From the cell containing the given text, extract its center point as [X, Y] coordinate. 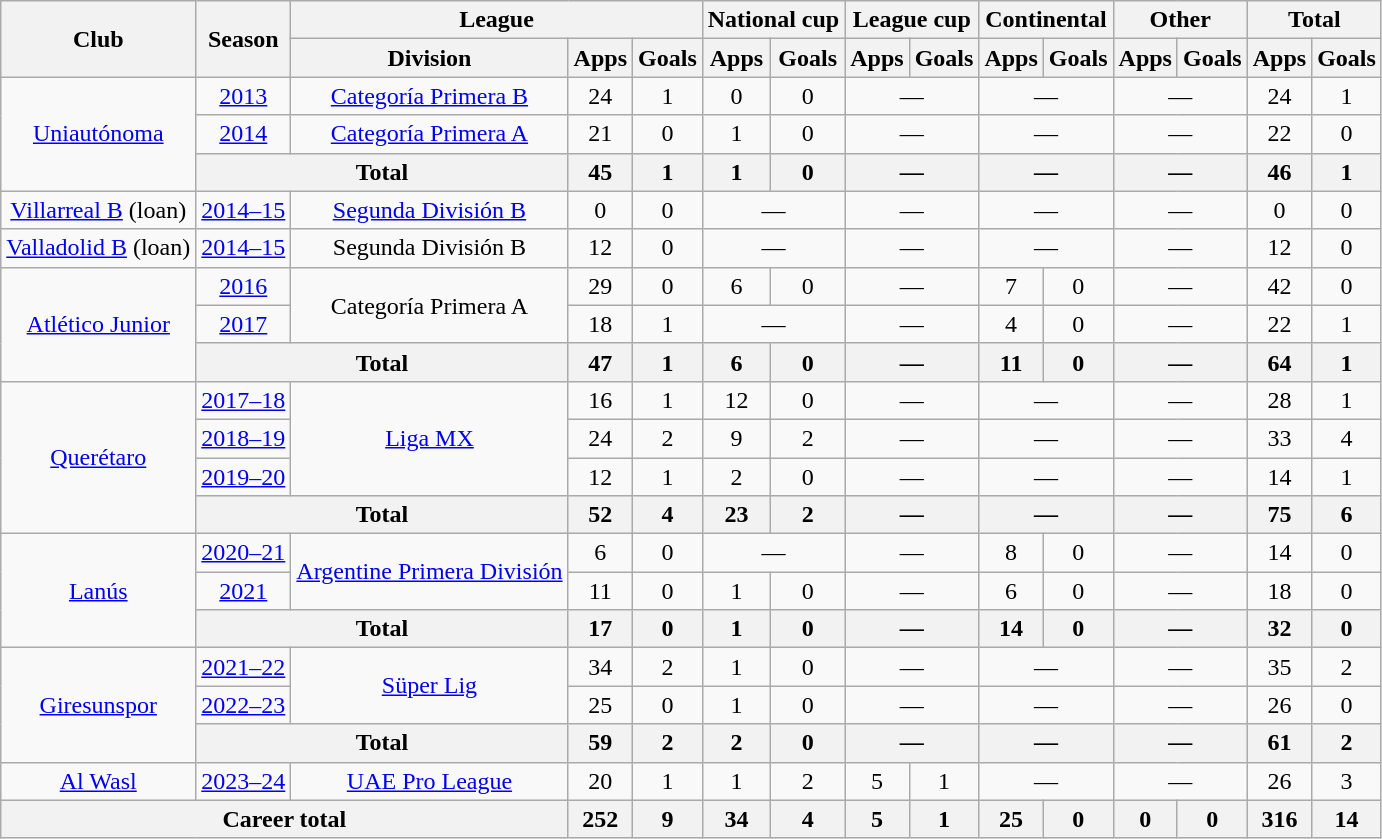
21 [600, 134]
Giresunspor [98, 705]
2019–20 [244, 477]
Continental [1046, 20]
Categoría Primera B [430, 96]
64 [1279, 362]
Division [430, 58]
League [496, 20]
32 [1279, 629]
Uniautónoma [98, 134]
Liga MX [430, 438]
Lanús [98, 591]
8 [1011, 553]
28 [1279, 400]
61 [1279, 743]
2018–19 [244, 438]
3 [1347, 781]
Querétaro [98, 457]
2017 [244, 324]
316 [1279, 819]
17 [600, 629]
National cup [773, 20]
Al Wasl [98, 781]
2016 [244, 286]
42 [1279, 286]
2014 [244, 134]
20 [600, 781]
League cup [912, 20]
45 [600, 172]
2017–18 [244, 400]
2022–23 [244, 705]
Villarreal B (loan) [98, 210]
2013 [244, 96]
Season [244, 39]
Atlético Junior [98, 324]
252 [600, 819]
Valladolid B (loan) [98, 248]
Süper Lig [430, 686]
2021 [244, 591]
7 [1011, 286]
33 [1279, 438]
2021–22 [244, 667]
2023–24 [244, 781]
Argentine Primera División [430, 572]
29 [600, 286]
35 [1279, 667]
47 [600, 362]
52 [600, 515]
Club [98, 39]
Career total [284, 819]
23 [736, 515]
16 [600, 400]
2020–21 [244, 553]
Other [1180, 20]
59 [600, 743]
75 [1279, 515]
46 [1279, 172]
UAE Pro League [430, 781]
